Scan for the cell matching the given text and deliver its (X, Y) coordinate at center. 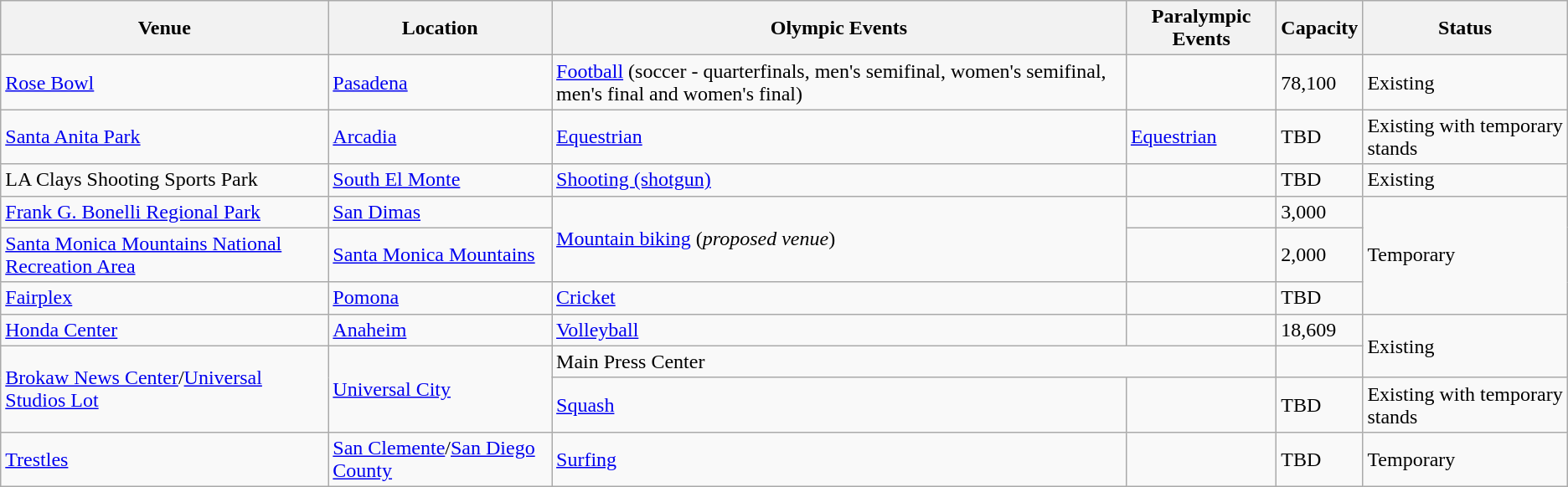
Olympic Events (839, 28)
Santa Monica Mountains National Recreation Area (164, 254)
Pomona (441, 298)
South El Monte (441, 180)
Brokaw News Center/Universal Studios Lot (164, 388)
Football (soccer - quarterfinals, men's semifinal, women's semifinal, men's final and women's final) (839, 82)
San Dimas (441, 212)
Main Press Center (915, 361)
18,609 (1320, 330)
Paralympic Events (1201, 28)
Pasadena (441, 82)
Fairplex (164, 298)
Cricket (839, 298)
Frank G. Bonelli Regional Park (164, 212)
78,100 (1320, 82)
Squash (839, 405)
Venue (164, 28)
Capacity (1320, 28)
Volleyball (839, 330)
2,000 (1320, 254)
Arcadia (441, 137)
Mountain biking (proposed venue) (839, 239)
Trestles (164, 459)
Universal City (441, 388)
Location (441, 28)
Status (1465, 28)
San Clemente/San Diego County (441, 459)
Surfing (839, 459)
Anaheim (441, 330)
Shooting (shotgun) (839, 180)
Honda Center (164, 330)
Santa Anita Park (164, 137)
LA Clays Shooting Sports Park (164, 180)
Santa Monica Mountains (441, 254)
3,000 (1320, 212)
Rose Bowl (164, 82)
